Scan for the cell matching the given text and deliver its [x, y] coordinate at center. 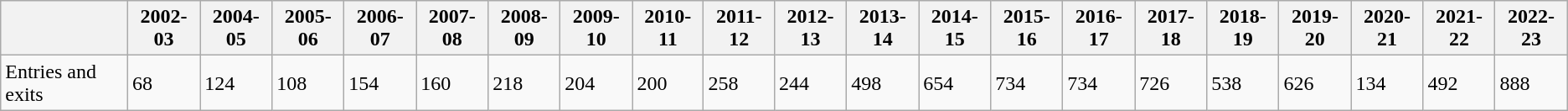
888 [1531, 82]
2019-20 [1315, 29]
626 [1315, 82]
2012-13 [811, 29]
124 [236, 82]
134 [1387, 82]
2017-18 [1171, 29]
204 [596, 82]
2006-07 [380, 29]
2022-23 [1531, 29]
2010-11 [668, 29]
2009-10 [596, 29]
2020-21 [1387, 29]
154 [380, 82]
2008-09 [524, 29]
2014-15 [955, 29]
2007-08 [452, 29]
2011-12 [739, 29]
Entries and exits [64, 82]
2013-14 [883, 29]
538 [1243, 82]
2002-03 [164, 29]
726 [1171, 82]
654 [955, 82]
2016-17 [1099, 29]
108 [308, 82]
244 [811, 82]
2004-05 [236, 29]
2015-16 [1027, 29]
160 [452, 82]
68 [164, 82]
2018-19 [1243, 29]
498 [883, 82]
2021-22 [1459, 29]
2005-06 [308, 29]
200 [668, 82]
258 [739, 82]
218 [524, 82]
492 [1459, 82]
